Detect which cell encompasses the target text, then output its (X, Y) center coordinate. 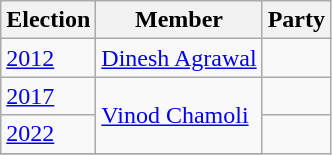
2017 (48, 96)
2022 (48, 134)
Party (296, 20)
Vinod Chamoli (179, 115)
Election (48, 20)
Dinesh Agrawal (179, 58)
Member (179, 20)
2012 (48, 58)
